Extract the (X, Y) coordinate from the center of the cell holding the provided text.  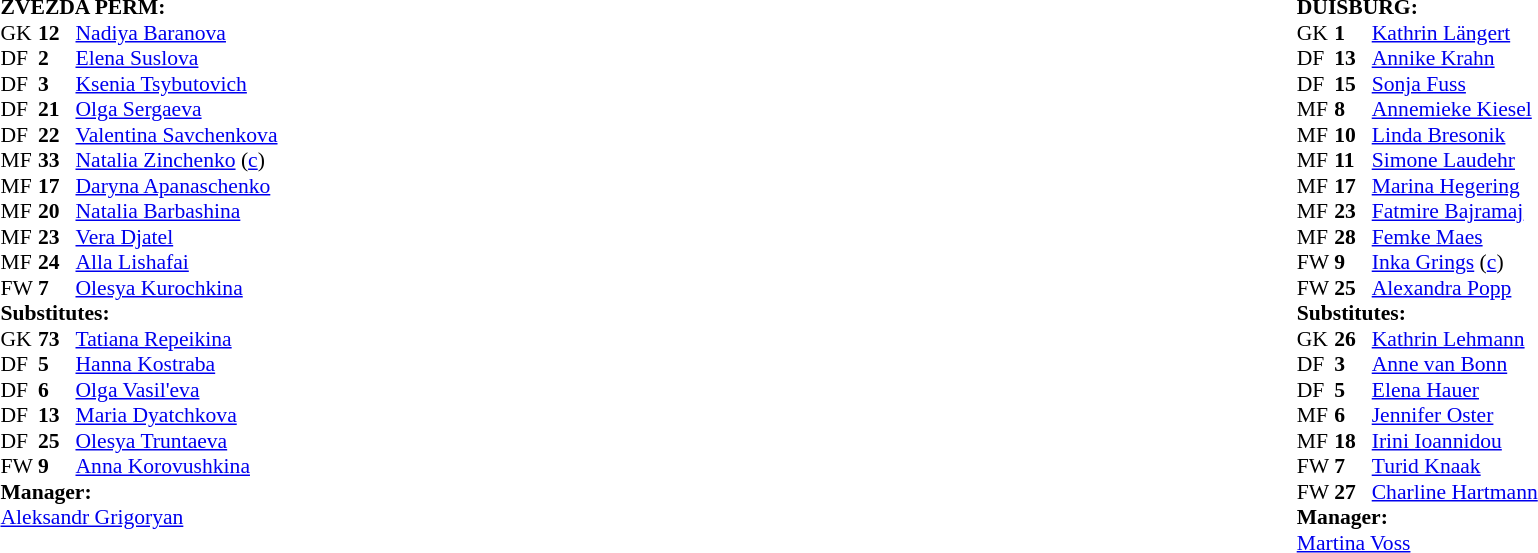
28 (1353, 237)
Turid Knaak (1455, 467)
Olesya Kurochkina (177, 288)
8 (1353, 109)
10 (1353, 135)
Linda Bresonik (1455, 135)
Olga Sergaeva (177, 109)
Tatiana Repeikina (177, 339)
Jennifer Oster (1455, 415)
Hanna Kostraba (177, 365)
Alexandra Popp (1455, 288)
Femke Maes (1455, 237)
Kathrin Längert (1455, 33)
Elena Hauer (1455, 390)
20 (57, 211)
Charline Hartmann (1455, 492)
Alla Lishafai (177, 263)
Sonja Fuss (1455, 84)
Annemieke Kiesel (1455, 109)
Ksenia Tsybutovich (177, 84)
24 (57, 263)
Aleksandr Grigoryan (138, 517)
21 (57, 109)
Nadiya Baranova (177, 33)
2 (57, 59)
Olga Vasil'eva (177, 390)
33 (57, 161)
18 (1353, 441)
Olesya Truntaeva (177, 441)
26 (1353, 339)
Maria Dyatchkova (177, 415)
Anna Korovushkina (177, 467)
Anne van Bonn (1455, 365)
Fatmire Bajramaj (1455, 211)
Elena Suslova (177, 59)
Irini Ioannidou (1455, 441)
73 (57, 339)
22 (57, 135)
Valentina Savchenkova (177, 135)
11 (1353, 161)
Simone Laudehr (1455, 161)
Inka Grings (c) (1455, 263)
27 (1353, 492)
Daryna Apanaschenko (177, 186)
Vera Djatel (177, 237)
12 (57, 33)
Natalia Zinchenko (c) (177, 161)
Kathrin Lehmann (1455, 339)
Marina Hegering (1455, 186)
1 (1353, 33)
Natalia Barbashina (177, 211)
15 (1353, 84)
Annike Krahn (1455, 59)
